Return the [X, Y] coordinate for the center point of the cell that contains the specified text.  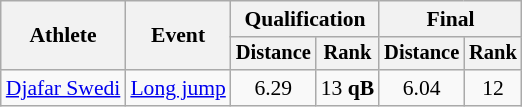
Djafar Swedi [64, 88]
12 [493, 88]
Athlete [64, 36]
6.29 [274, 88]
Event [178, 36]
6.04 [422, 88]
Long jump [178, 88]
Final [450, 19]
13 qB [348, 88]
Qualification [305, 19]
